Search for the cell housing the specified text and yield its [X, Y] center coordinate. 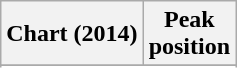
Chart (2014) [72, 34]
Peakposition [189, 34]
